Pinpoint the cell where the given text exists, returning its [x, y] midpoint coordinate. 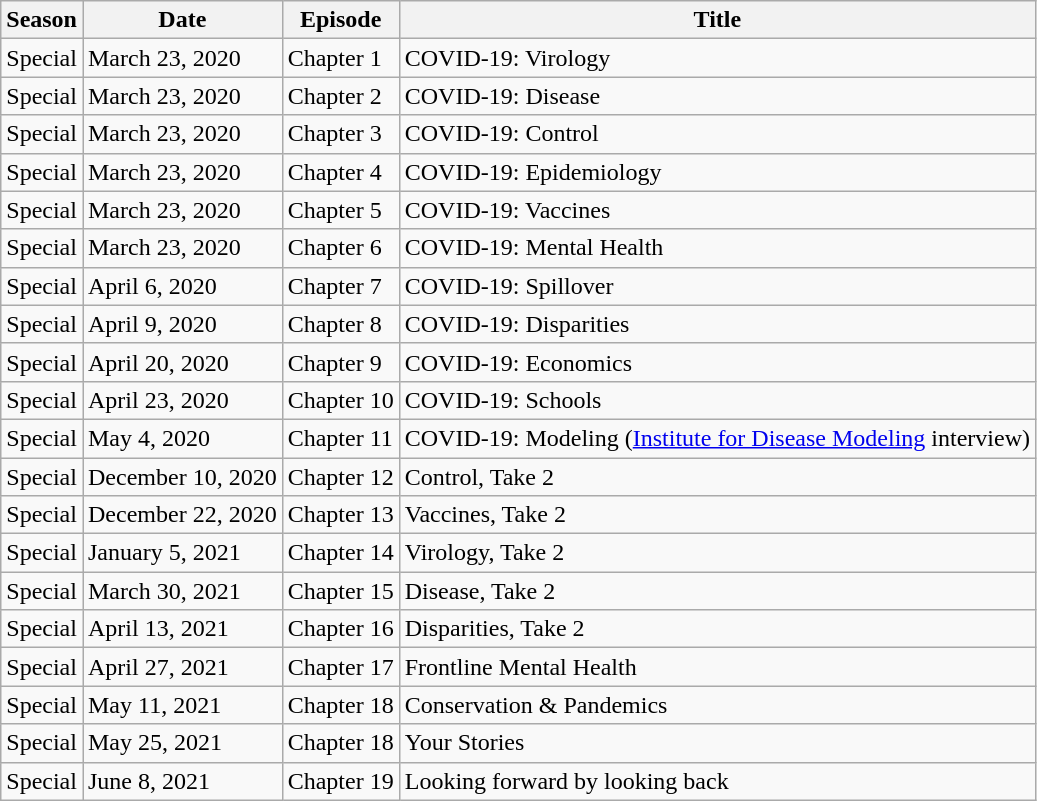
April 20, 2020 [182, 362]
January 5, 2021 [182, 553]
May 4, 2020 [182, 438]
May 11, 2021 [182, 705]
Chapter 12 [340, 477]
Virology, Take 2 [717, 553]
April 13, 2021 [182, 629]
Chapter 14 [340, 553]
Title [717, 20]
April 6, 2020 [182, 286]
Episode [340, 20]
Chapter 2 [340, 96]
Vaccines, Take 2 [717, 515]
Control, Take 2 [717, 477]
March 30, 2021 [182, 591]
June 8, 2021 [182, 781]
COVID-19: Epidemiology [717, 172]
Frontline Mental Health [717, 667]
April 27, 2021 [182, 667]
COVID-19: Disease [717, 96]
COVID-19: Mental Health [717, 248]
Chapter 19 [340, 781]
Chapter 8 [340, 324]
Chapter 16 [340, 629]
COVID-19: Schools [717, 400]
April 23, 2020 [182, 400]
December 22, 2020 [182, 515]
Looking forward by looking back [717, 781]
COVID-19: Modeling (Institute for Disease Modeling interview) [717, 438]
Chapter 11 [340, 438]
Chapter 6 [340, 248]
COVID-19: Economics [717, 362]
Chapter 5 [340, 210]
May 25, 2021 [182, 743]
Chapter 1 [340, 58]
Disparities, Take 2 [717, 629]
Chapter 3 [340, 134]
Disease, Take 2 [717, 591]
April 9, 2020 [182, 324]
Chapter 9 [340, 362]
Your Stories [717, 743]
COVID-19: Spillover [717, 286]
Chapter 7 [340, 286]
Season [42, 20]
COVID-19: Vaccines [717, 210]
COVID-19: Disparities [717, 324]
Conservation & Pandemics [717, 705]
Chapter 10 [340, 400]
COVID-19: Control [717, 134]
Chapter 17 [340, 667]
Chapter 15 [340, 591]
December 10, 2020 [182, 477]
COVID-19: Virology [717, 58]
Date [182, 20]
Chapter 4 [340, 172]
Chapter 13 [340, 515]
